For the text-containing cell, return its midpoint in (X, Y) coordinate format. 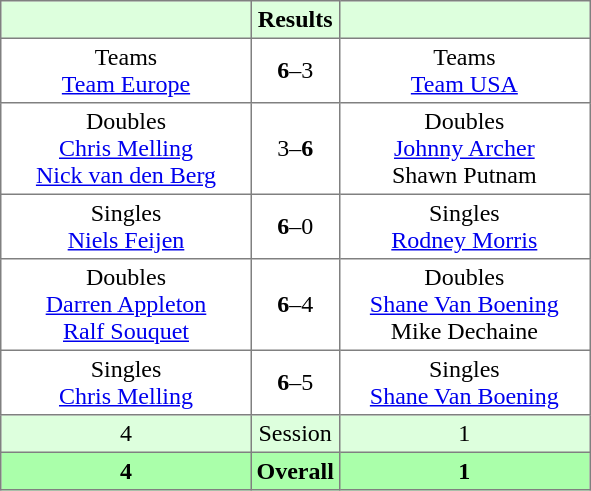
TeamsTeam USA (464, 70)
3–6 (295, 149)
TeamsTeam Europe (126, 70)
Results (295, 20)
Overall (295, 471)
SinglesNiels Feijen (126, 226)
DoublesJohnny ArcherShawn Putnam (464, 149)
6–4 (295, 305)
6–3 (295, 70)
DoublesShane Van BoeningMike Dechaine (464, 305)
DoublesDarren AppletonRalf Souquet (126, 305)
SinglesShane Van Boening (464, 382)
6–5 (295, 382)
SinglesChris Melling (126, 382)
Session (295, 434)
SinglesRodney Morris (464, 226)
DoublesChris MellingNick van den Berg (126, 149)
6–0 (295, 226)
